Find where the given text appears and provide that cell's center as [x, y] coordinate. 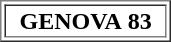
GENOVA 83 [85, 20]
